Identify which cell holds the provided text, then report its (x, y) central coordinate. 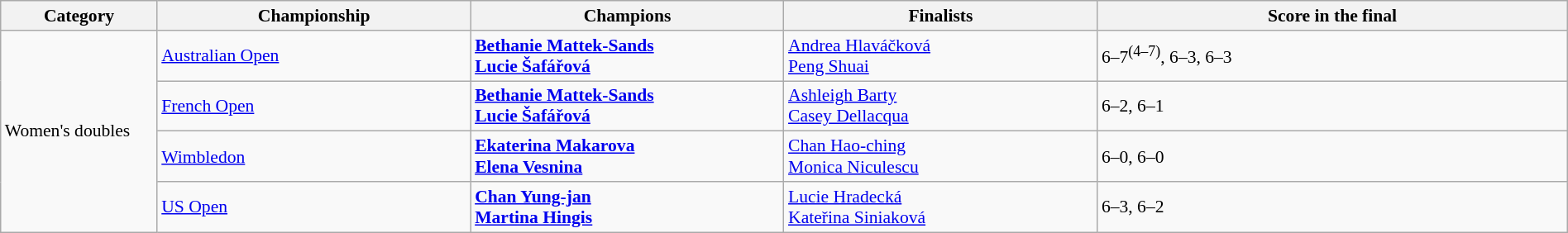
6–0, 6–0 (1332, 157)
6–2, 6–1 (1332, 106)
Category (79, 16)
Australian Open (314, 56)
Championship (314, 16)
Score in the final (1332, 16)
Andrea Hlaváčková Peng Shuai (941, 56)
6–7(4–7), 6–3, 6–3 (1332, 56)
Chan Yung-jan Martina Hingis (627, 207)
6–3, 6–2 (1332, 207)
US Open (314, 207)
Wimbledon (314, 157)
Ashleigh Barty Casey Dellacqua (941, 106)
Champions (627, 16)
Finalists (941, 16)
Ekaterina Makarova Elena Vesnina (627, 157)
Women's doubles (79, 131)
French Open (314, 106)
Chan Hao-ching Monica Niculescu (941, 157)
Lucie Hradecká Kateřina Siniaková (941, 207)
